For the text-containing cell, return its midpoint in (X, Y) coordinate format. 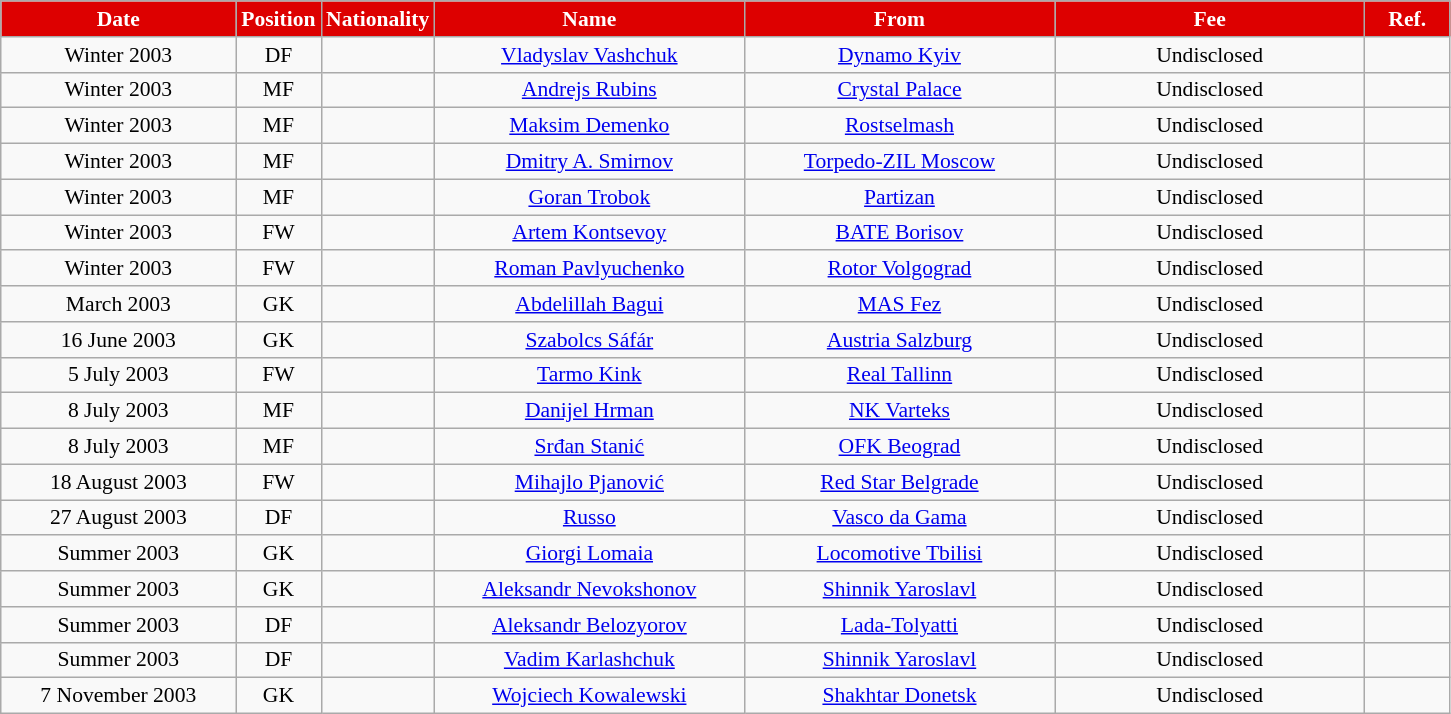
5 July 2003 (118, 375)
Torpedo-ZIL Moscow (899, 162)
Aleksandr Belozyorov (589, 625)
Artem Kontsevoy (589, 233)
Vasco da Gama (899, 518)
Ref. (1408, 19)
Austria Salzburg (899, 340)
Shakhtar Donetsk (899, 696)
Fee (1210, 19)
Aleksandr Nevokshonov (589, 589)
Name (589, 19)
March 2003 (118, 304)
BATE Borisov (899, 233)
Crystal Palace (899, 90)
Giorgi Lomaia (589, 554)
16 June 2003 (118, 340)
Lada-Tolyatti (899, 625)
Real Tallinn (899, 375)
Maksim Demenko (589, 126)
Danijel Hrman (589, 411)
Tarmo Kink (589, 375)
18 August 2003 (118, 482)
7 November 2003 (118, 696)
Szabolcs Sáfár (589, 340)
Red Star Belgrade (899, 482)
Roman Pavlyuchenko (589, 269)
Wojciech Kowalewski (589, 696)
Locomotive Tbilisi (899, 554)
Partizan (899, 197)
Dynamo Kyiv (899, 55)
Dmitry A. Smirnov (589, 162)
Rostselmash (899, 126)
Abdelillah Bagui (589, 304)
Vladyslav Vashchuk (589, 55)
Rotor Volgograd (899, 269)
MAS Fez (899, 304)
Nationality (378, 19)
NK Varteks (899, 411)
27 August 2003 (118, 518)
Position (278, 19)
Andrejs Rubins (589, 90)
Goran Trobok (589, 197)
Srđan Stanić (589, 447)
Date (118, 19)
Mihajlo Pjanović (589, 482)
From (899, 19)
Russo (589, 518)
Vadim Karlashchuk (589, 660)
OFK Beograd (899, 447)
